Find where the given text appears and provide that cell's center as [X, Y] coordinate. 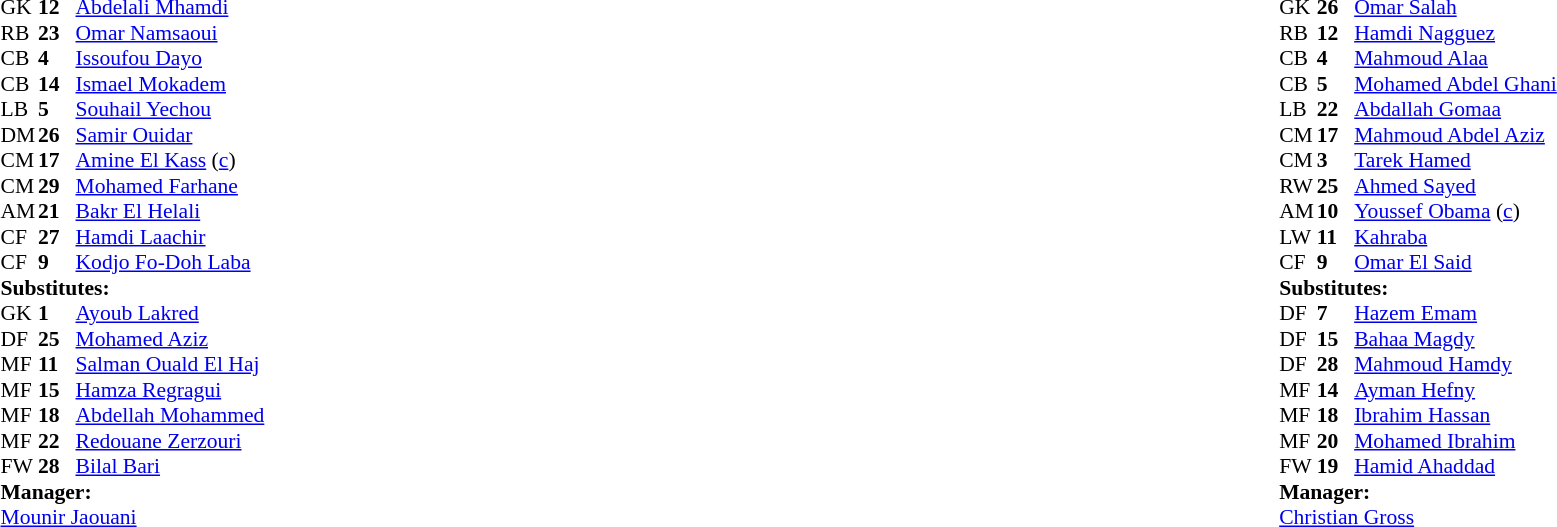
Abdallah Gomaa [1456, 109]
GK [19, 313]
RW [1298, 186]
26 [57, 135]
Ahmed Sayed [1456, 186]
27 [57, 237]
Issoufou Dayo [170, 59]
10 [1336, 211]
Amine El Kass (c) [170, 161]
Ismael Mokadem [170, 84]
Omar Namsaoui [170, 33]
Bahaa Magdy [1456, 339]
Hazem Emam [1456, 313]
Samir Ouidar [170, 135]
Redouane Zerzouri [170, 441]
23 [57, 33]
19 [1336, 467]
Hamdi Nagguez [1456, 33]
Ayman Hefny [1456, 390]
Mohamed Ibrahim [1456, 441]
Bakr El Helali [170, 211]
Mohamed Aziz [170, 339]
Ayoub Lakred [170, 313]
Mohamed Abdel Ghani [1456, 84]
1 [57, 313]
Kahraba [1456, 237]
Mahmoud Alaa [1456, 59]
Hamid Ahaddad [1456, 467]
Hamdi Laachir [170, 237]
Youssef Obama (c) [1456, 211]
Omar El Said [1456, 263]
Abdellah Mohammed [170, 415]
29 [57, 186]
Mohamed Farhane [170, 186]
DM [19, 135]
Bilal Bari [170, 467]
20 [1336, 441]
Kodjo Fo-Doh Laba [170, 263]
Ibrahim Hassan [1456, 415]
Salman Ouald El Haj [170, 365]
Tarek Hamed [1456, 161]
Hamza Regragui [170, 390]
Mahmoud Hamdy [1456, 365]
7 [1336, 313]
LW [1298, 237]
3 [1336, 161]
Mahmoud Abdel Aziz [1456, 135]
12 [1336, 33]
Souhail Yechou [170, 109]
21 [57, 211]
